Capture the cell that displays the provided text and extract its (X, Y) central coordinate. 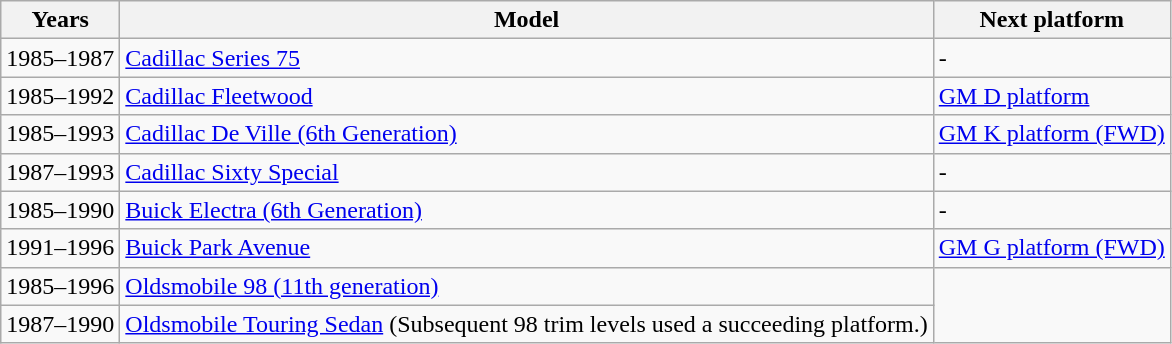
GM D platform (1052, 96)
1985–1993 (60, 134)
Oldsmobile 98 (11th generation) (526, 286)
GM K platform (FWD) (1052, 134)
Cadillac Series 75 (526, 58)
1985–1992 (60, 96)
Cadillac Fleetwood (526, 96)
Next platform (1052, 20)
Buick Electra (6th Generation) (526, 210)
Cadillac De Ville (6th Generation) (526, 134)
GM G platform (FWD) (1052, 248)
1985–1987 (60, 58)
Years (60, 20)
Buick Park Avenue (526, 248)
1987–1993 (60, 172)
Oldsmobile Touring Sedan (Subsequent 98 trim levels used a succeeding platform.) (526, 324)
1987–1990 (60, 324)
1985–1996 (60, 286)
1985–1990 (60, 210)
Model (526, 20)
Cadillac Sixty Special (526, 172)
1991–1996 (60, 248)
